For the text-containing cell, return its midpoint in [X, Y] coordinate format. 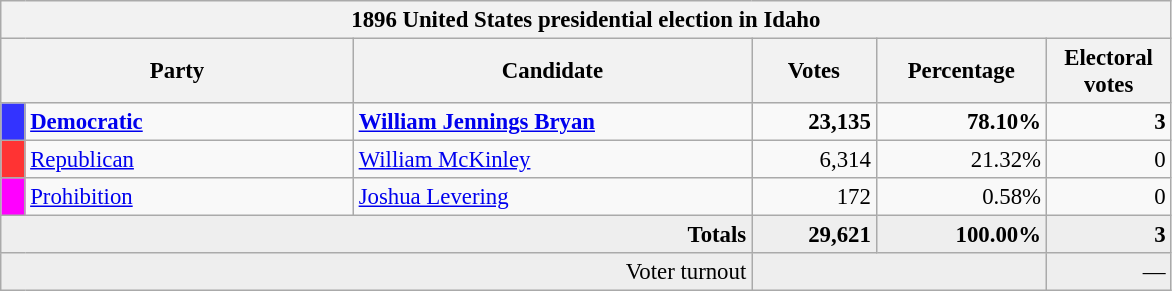
172 [814, 197]
0.58% [961, 197]
Democratic [189, 122]
1896 United States presidential election in Idaho [586, 20]
Electoral votes [1108, 72]
William Jennings Bryan [552, 122]
29,621 [814, 235]
Republican [189, 160]
William McKinley [552, 160]
100.00% [961, 235]
21.32% [961, 160]
6,314 [814, 160]
Percentage [961, 72]
Party [178, 72]
Votes [814, 72]
Prohibition [189, 197]
23,135 [814, 122]
Totals [376, 235]
78.10% [961, 122]
Joshua Levering [552, 197]
Candidate [552, 72]
